Capture the cell that displays the provided text and extract its (x, y) central coordinate. 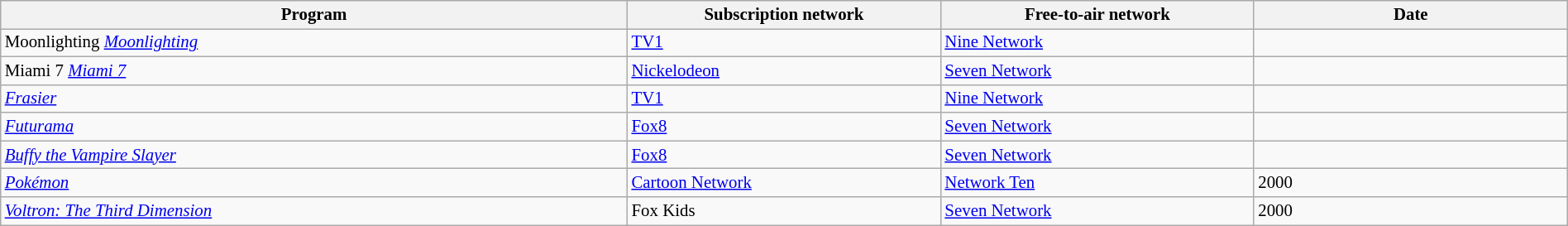
Miami 7 Miami 7 (314, 70)
Fox Kids (784, 211)
Subscription network (784, 15)
Program (314, 15)
Cartoon Network (784, 183)
Free-to-air network (1097, 15)
Futurama (314, 127)
Buffy the Vampire Slayer (314, 155)
Pokémon (314, 183)
Nickelodeon (784, 70)
Network Ten (1097, 183)
Moonlighting Moonlighting (314, 42)
Date (1411, 15)
Voltron: The Third Dimension (314, 211)
Frasier (314, 99)
